Capture the cell that displays the provided text and extract its [X, Y] central coordinate. 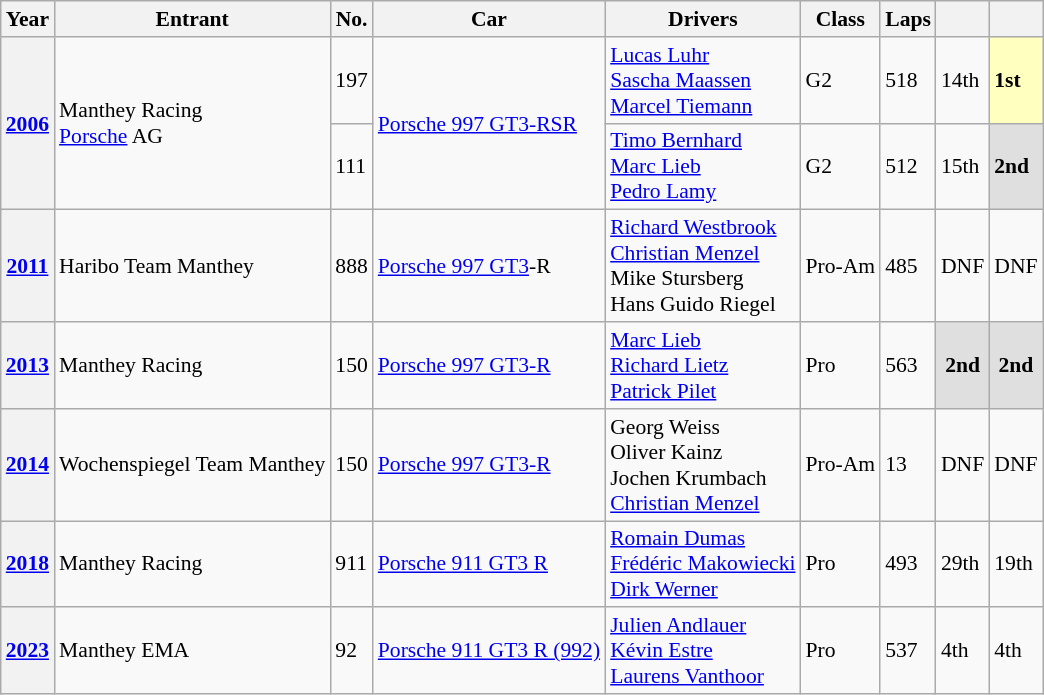
Drivers [702, 19]
Porsche 911 GT3 R (992) [489, 652]
Manthey EMA [192, 652]
Lucas Luhr Sascha Maassen Marcel Tiemann [702, 80]
493 [908, 564]
Richard Westbrook Christian Menzel Mike Stursberg Hans Guido Riegel [702, 266]
Timo Bernhard Marc Lieb Pedro Lamy [702, 166]
Wochenspiegel Team Manthey [192, 465]
92 [352, 652]
Year [28, 19]
29th [962, 564]
Laps [908, 19]
Marc Lieb Richard Lietz Patrick Pilet [702, 366]
Class [841, 19]
Porsche 997 GT3-RSR [489, 124]
13 [908, 465]
Car [489, 19]
No. [352, 19]
1st [1016, 80]
2013 [28, 366]
Entrant [192, 19]
Georg Weiss Oliver Kainz Jochen Krumbach Christian Menzel [702, 465]
2023 [28, 652]
111 [352, 166]
Porsche 911 GT3 R [489, 564]
2014 [28, 465]
518 [908, 80]
Manthey Racing Porsche AG [192, 124]
19th [1016, 564]
563 [908, 366]
Haribo Team Manthey [192, 266]
537 [908, 652]
485 [908, 266]
2006 [28, 124]
Julien Andlauer Kévin Estre Laurens Vanthoor [702, 652]
2018 [28, 564]
Romain Dumas Frédéric Makowiecki Dirk Werner [702, 564]
15th [962, 166]
888 [352, 266]
911 [352, 564]
14th [962, 80]
2011 [28, 266]
512 [908, 166]
197 [352, 80]
